Detect which cell encompasses the target text, then output its (X, Y) center coordinate. 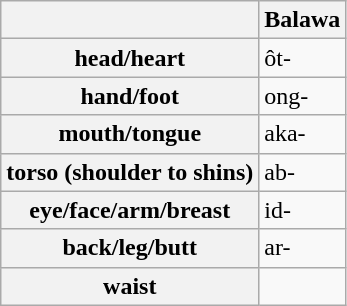
ong- (302, 96)
ab- (302, 172)
eye/face/arm/breast (130, 210)
aka- (302, 134)
id- (302, 210)
torso (shoulder to shins) (130, 172)
mouth/tongue (130, 134)
ôt- (302, 58)
hand/foot (130, 96)
head/heart (130, 58)
ar- (302, 248)
waist (130, 286)
back/leg/butt (130, 248)
Balawa (302, 20)
